Extract the (X, Y) coordinate from the center of the cell holding the provided text.  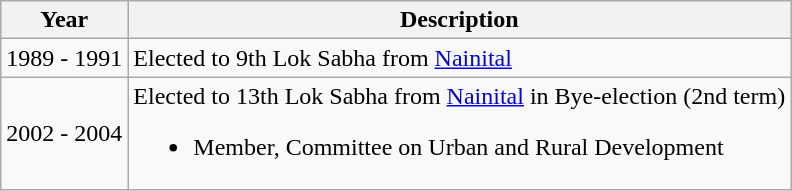
Year (64, 20)
Description (460, 20)
Elected to 13th Lok Sabha from Nainital in Bye-election (2nd term)Member, Committee on Urban and Rural Development (460, 134)
1989 - 1991 (64, 58)
2002 - 2004 (64, 134)
Elected to 9th Lok Sabha from Nainital (460, 58)
